Capture the cell that displays the provided text and extract its (X, Y) central coordinate. 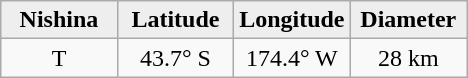
43.7° S (175, 58)
28 km (408, 58)
Latitude (175, 20)
Diameter (408, 20)
T (59, 58)
Nishina (59, 20)
174.4° W (292, 58)
Longitude (292, 20)
